Determine the (x, y) coordinate at the center of the cell enclosing the given text.  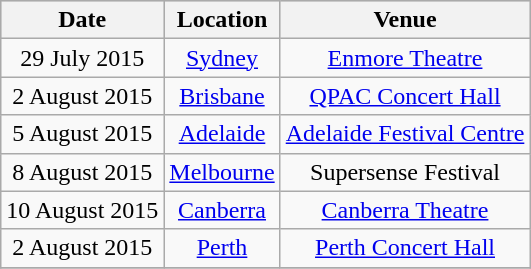
Brisbane (222, 96)
Location (222, 20)
Adelaide (222, 134)
Adelaide Festival Centre (405, 134)
Melbourne (222, 172)
29 July 2015 (82, 58)
Perth (222, 248)
Supersense Festival (405, 172)
8 August 2015 (82, 172)
Canberra Theatre (405, 210)
5 August 2015 (82, 134)
Canberra (222, 210)
Enmore Theatre (405, 58)
Perth Concert Hall (405, 248)
Date (82, 20)
QPAC Concert Hall (405, 96)
Sydney (222, 58)
Venue (405, 20)
10 August 2015 (82, 210)
